For the text-containing cell, return its midpoint in (X, Y) coordinate format. 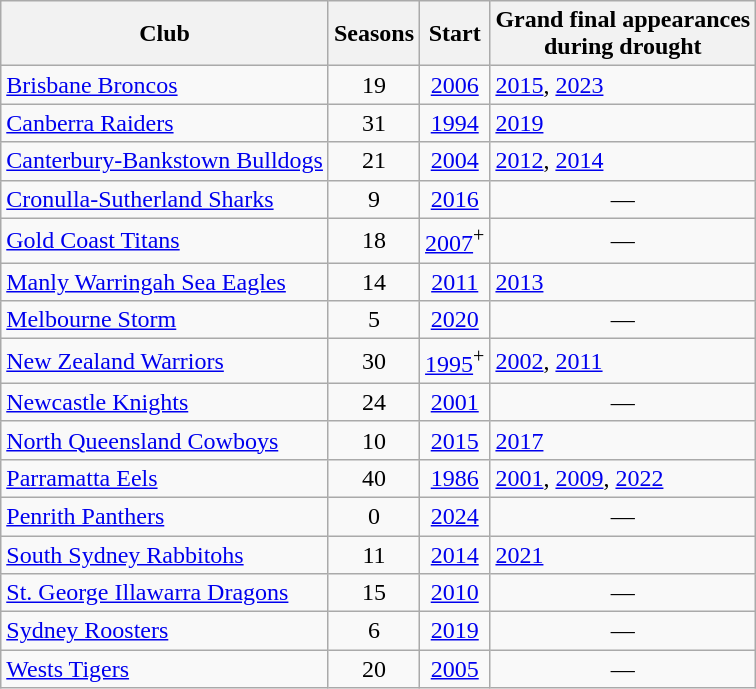
1994 (455, 123)
10 (374, 440)
2016 (455, 199)
New Zealand Warriors (165, 362)
Wests Tigers (165, 669)
St. George Illawarra Dragons (165, 593)
30 (374, 362)
2011 (455, 282)
2015 (455, 440)
6 (374, 631)
Canberra Raiders (165, 123)
2001, 2009, 2022 (623, 478)
19 (374, 85)
Seasons (374, 34)
Sydney Roosters (165, 631)
Parramatta Eels (165, 478)
9 (374, 199)
11 (374, 555)
21 (374, 161)
Newcastle Knights (165, 402)
40 (374, 478)
2002, 2011 (623, 362)
2015, 2023 (623, 85)
2024 (455, 516)
North Queensland Cowboys (165, 440)
20 (374, 669)
Melbourne Storm (165, 320)
0 (374, 516)
Penrith Panthers (165, 516)
1995+ (455, 362)
2007+ (455, 240)
2001 (455, 402)
2006 (455, 85)
2014 (455, 555)
24 (374, 402)
2020 (455, 320)
Brisbane Broncos (165, 85)
Grand final appearancesduring drought (623, 34)
Start (455, 34)
Canterbury-Bankstown Bulldogs (165, 161)
14 (374, 282)
2004 (455, 161)
Manly Warringah Sea Eagles (165, 282)
2013 (623, 282)
South Sydney Rabbitohs (165, 555)
5 (374, 320)
1986 (455, 478)
Club (165, 34)
31 (374, 123)
15 (374, 593)
18 (374, 240)
2021 (623, 555)
2010 (455, 593)
2012, 2014 (623, 161)
2017 (623, 440)
Gold Coast Titans (165, 240)
Cronulla-Sutherland Sharks (165, 199)
2005 (455, 669)
